Locate the cell with the specified text and output its [X, Y] center coordinate. 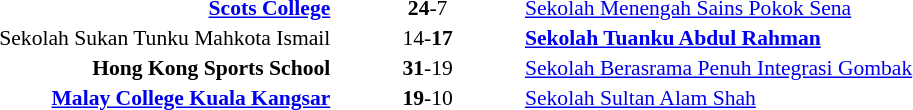
14-17 [428, 38]
31-19 [428, 68]
